Return [x, y] of the center of cell containing provided text 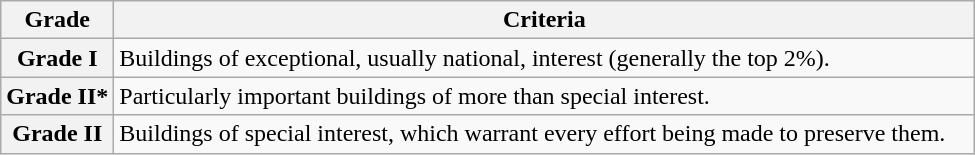
Criteria [544, 20]
Grade [58, 20]
Grade I [58, 58]
Grade II* [58, 96]
Buildings of special interest, which warrant every effort being made to preserve them. [544, 134]
Grade II [58, 134]
Buildings of exceptional, usually national, interest (generally the top 2%). [544, 58]
Particularly important buildings of more than special interest. [544, 96]
